Locate the cell with the specified text and output its (X, Y) center coordinate. 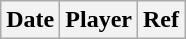
Player (99, 20)
Ref (160, 20)
Date (30, 20)
